For the text-containing cell, return its midpoint in [x, y] coordinate format. 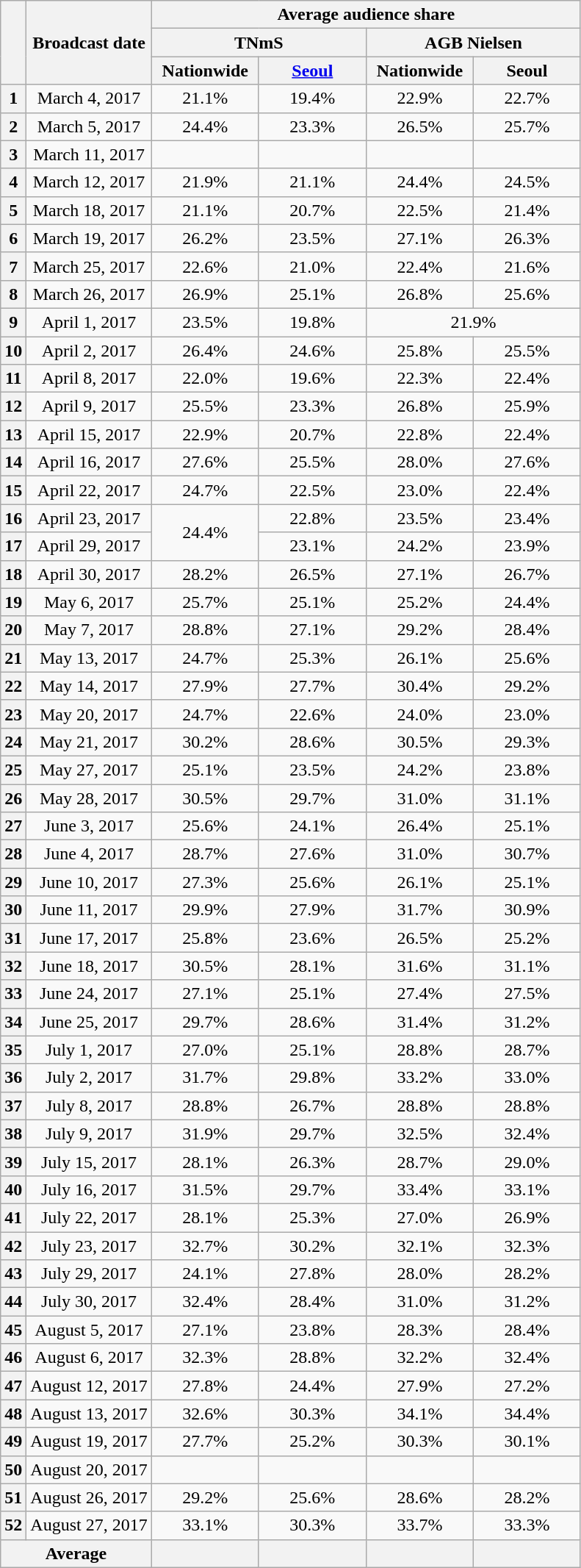
27.4% [419, 994]
23.6% [312, 938]
33.3% [527, 1525]
Average [76, 1553]
39 [13, 1161]
June 24, 2017 [89, 994]
2 [13, 126]
42 [13, 1246]
28.3% [419, 1330]
30.4% [419, 686]
22 [13, 686]
41 [13, 1217]
7 [13, 266]
29.8% [312, 1078]
33.4% [419, 1189]
August 5, 2017 [89, 1330]
31 [13, 938]
July 1, 2017 [89, 1050]
27.2% [527, 1386]
21.6% [527, 266]
23.1% [312, 546]
32.1% [419, 1246]
June 18, 2017 [89, 966]
47 [13, 1386]
April 2, 2017 [89, 351]
July 8, 2017 [89, 1106]
8 [13, 294]
33.0% [527, 1078]
July 29, 2017 [89, 1274]
April 22, 2017 [89, 490]
31.5% [205, 1189]
24.5% [527, 182]
44 [13, 1302]
45 [13, 1330]
5 [13, 210]
43 [13, 1274]
30 [13, 910]
April 30, 2017 [89, 574]
4 [13, 182]
32.5% [419, 1134]
19 [13, 602]
19.4% [312, 99]
April 23, 2017 [89, 518]
March 12, 2017 [89, 182]
27.3% [205, 882]
26.2% [205, 238]
May 28, 2017 [89, 798]
May 21, 2017 [89, 742]
August 12, 2017 [89, 1386]
April 8, 2017 [89, 379]
August 26, 2017 [89, 1497]
13 [13, 434]
16 [13, 518]
May 6, 2017 [89, 602]
June 11, 2017 [89, 910]
20 [13, 630]
9 [13, 322]
AGB Nielsen [473, 43]
August 20, 2017 [89, 1469]
August 19, 2017 [89, 1442]
26 [13, 798]
37 [13, 1106]
24.0% [419, 714]
July 16, 2017 [89, 1189]
April 16, 2017 [89, 462]
23.4% [527, 518]
48 [13, 1414]
March 25, 2017 [89, 266]
July 9, 2017 [89, 1134]
August 13, 2017 [89, 1414]
1 [13, 99]
50 [13, 1469]
19.6% [312, 379]
March 5, 2017 [89, 126]
21.4% [527, 210]
July 23, 2017 [89, 1246]
27 [13, 826]
April 1, 2017 [89, 322]
June 4, 2017 [89, 854]
31.4% [419, 1022]
June 3, 2017 [89, 826]
TNmS [259, 43]
31.6% [419, 966]
38 [13, 1134]
33.2% [419, 1078]
April 15, 2017 [89, 434]
32.2% [419, 1358]
May 14, 2017 [89, 686]
July 22, 2017 [89, 1217]
23.9% [527, 546]
March 11, 2017 [89, 154]
March 18, 2017 [89, 210]
August 6, 2017 [89, 1358]
24.6% [312, 351]
14 [13, 462]
36 [13, 1078]
40 [13, 1189]
51 [13, 1497]
3 [13, 154]
22.3% [419, 379]
23 [13, 714]
July 2, 2017 [89, 1078]
31.9% [205, 1134]
21 [13, 658]
May 13, 2017 [89, 658]
29 [13, 882]
May 20, 2017 [89, 714]
29.9% [205, 910]
34.4% [527, 1414]
32 [13, 966]
July 15, 2017 [89, 1161]
21.0% [312, 266]
29.3% [527, 742]
24 [13, 742]
12 [13, 407]
18 [13, 574]
35 [13, 1050]
June 25, 2017 [89, 1022]
32.7% [205, 1246]
6 [13, 238]
April 9, 2017 [89, 407]
30.9% [527, 910]
30.7% [527, 854]
33 [13, 994]
August 27, 2017 [89, 1525]
33.7% [419, 1525]
May 27, 2017 [89, 770]
25.9% [527, 407]
27.5% [527, 994]
52 [13, 1525]
19.8% [312, 322]
April 29, 2017 [89, 546]
29.0% [527, 1161]
30.1% [527, 1442]
22.0% [205, 379]
June 10, 2017 [89, 882]
March 4, 2017 [89, 99]
Average audience share [366, 15]
Broadcast date [89, 43]
22.7% [527, 99]
15 [13, 490]
34 [13, 1022]
34.1% [419, 1414]
49 [13, 1442]
46 [13, 1358]
10 [13, 351]
May 7, 2017 [89, 630]
28 [13, 854]
11 [13, 379]
June 17, 2017 [89, 938]
July 30, 2017 [89, 1302]
March 19, 2017 [89, 238]
25 [13, 770]
March 26, 2017 [89, 294]
32.6% [205, 1414]
17 [13, 546]
